Capture the cell that displays the provided text and extract its (X, Y) central coordinate. 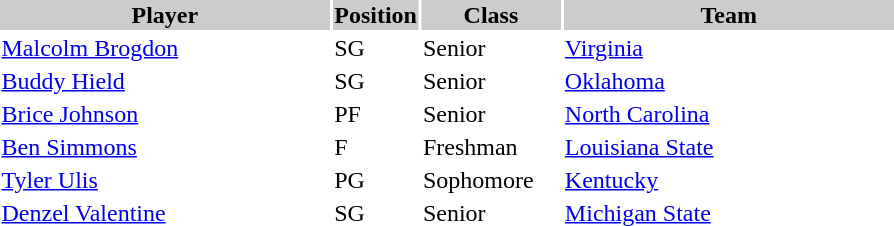
Player (165, 15)
Team (728, 15)
Oklahoma (728, 81)
Class (490, 15)
Sophomore (490, 180)
Malcolm Brogdon (165, 48)
Position (376, 15)
Buddy Hield (165, 81)
Kentucky (728, 180)
Ben Simmons (165, 147)
Virginia (728, 48)
F (376, 147)
Tyler Ulis (165, 180)
PG (376, 180)
North Carolina (728, 114)
PF (376, 114)
Louisiana State (728, 147)
Brice Johnson (165, 114)
Freshman (490, 147)
